Find where the given text appears and provide that cell's center as [x, y] coordinate. 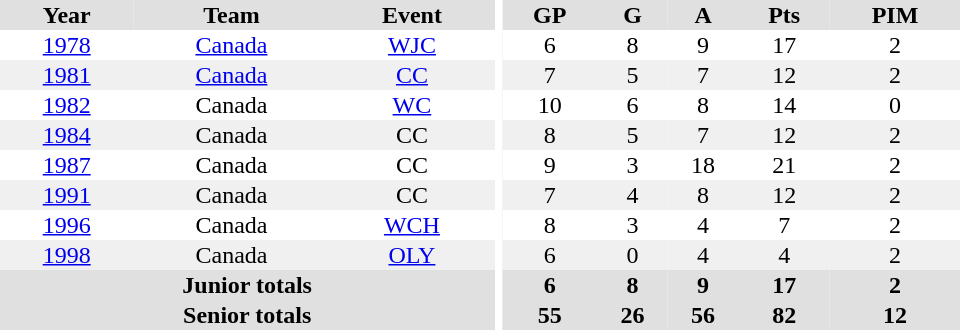
1982 [66, 105]
PIM [895, 15]
1984 [66, 135]
WCH [412, 225]
14 [784, 105]
1991 [66, 195]
1987 [66, 165]
A [704, 15]
1998 [66, 255]
WC [412, 105]
G [632, 15]
Senior totals [247, 315]
1981 [66, 75]
Pts [784, 15]
21 [784, 165]
GP [550, 15]
10 [550, 105]
OLY [412, 255]
1996 [66, 225]
26 [632, 315]
82 [784, 315]
Team [231, 15]
Year [66, 15]
Junior totals [247, 285]
Event [412, 15]
18 [704, 165]
WJC [412, 45]
1978 [66, 45]
56 [704, 315]
55 [550, 315]
